Locate the cell with the specified text and output its [X, Y] center coordinate. 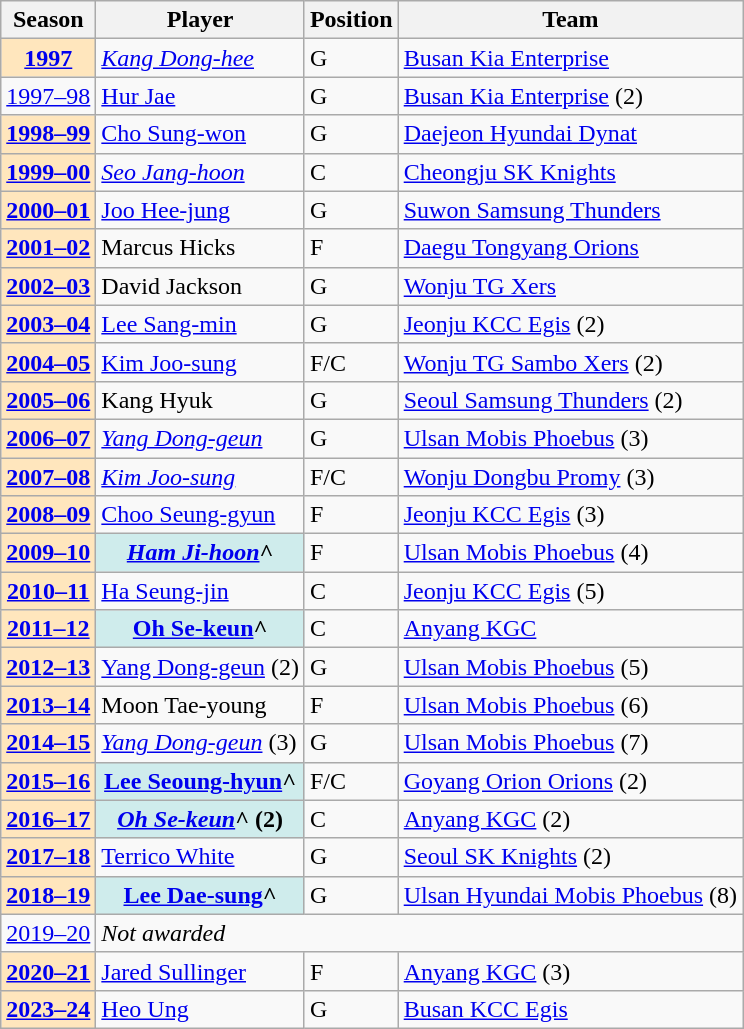
2010–11 [48, 591]
Seoul SK Knights (2) [570, 857]
Yang Dong-geun (2) [200, 667]
Anyang KGC (3) [570, 971]
Jared Sullinger [200, 971]
Seo Jang-hoon [200, 172]
Ulsan Mobis Phoebus (7) [570, 743]
Busan KCC Egis [570, 1009]
2008–09 [48, 515]
Kang Hyuk [200, 400]
2019–20 [48, 933]
Oh Se-keun^ [200, 629]
Marcus Hicks [200, 248]
Joo Hee-jung [200, 210]
Lee Sang-min [200, 324]
Jeonju KCC Egis (3) [570, 515]
Player [200, 20]
Ulsan Mobis Phoebus (6) [570, 705]
Cheongju SK Knights [570, 172]
David Jackson [200, 286]
Yang Dong-geun (3) [200, 743]
2000–01 [48, 210]
Ha Seung-jin [200, 591]
Moon Tae-young [200, 705]
1997–98 [48, 96]
2006–07 [48, 438]
1997 [48, 58]
2009–10 [48, 553]
Suwon Samsung Thunders [570, 210]
2004–05 [48, 362]
Not awarded [420, 933]
2020–21 [48, 971]
Ham Ji-hoon^ [200, 553]
Ulsan Mobis Phoebus (5) [570, 667]
2007–08 [48, 477]
Wonju Dongbu Promy (3) [570, 477]
Season [48, 20]
2014–15 [48, 743]
2023–24 [48, 1009]
Kang Dong-hee [200, 58]
Busan Kia Enterprise [570, 58]
2002–03 [48, 286]
1999–00 [48, 172]
2011–12 [48, 629]
Cho Sung-won [200, 134]
Oh Se-keun^ (2) [200, 819]
Jeonju KCC Egis (5) [570, 591]
Wonju TG Xers [570, 286]
Terrico White [200, 857]
2013–14 [48, 705]
Anyang KGC (2) [570, 819]
1998–99 [48, 134]
2001–02 [48, 248]
Wonju TG Sambo Xers (2) [570, 362]
Ulsan Mobis Phoebus (3) [570, 438]
Lee Dae-sung^ [200, 895]
Busan Kia Enterprise (2) [570, 96]
2012–13 [48, 667]
Goyang Orion Orions (2) [570, 781]
2018–19 [48, 895]
2016–17 [48, 819]
Ulsan Mobis Phoebus (4) [570, 553]
Lee Seoung-hyun^ [200, 781]
Choo Seung-gyun [200, 515]
Heo Ung [200, 1009]
Daegu Tongyang Orions [570, 248]
2017–18 [48, 857]
2005–06 [48, 400]
2015–16 [48, 781]
Jeonju KCC Egis (2) [570, 324]
Anyang KGC [570, 629]
2003–04 [48, 324]
Daejeon Hyundai Dynat [570, 134]
Team [570, 20]
Seoul Samsung Thunders (2) [570, 400]
Hur Jae [200, 96]
Position [351, 20]
Yang Dong-geun [200, 438]
Ulsan Hyundai Mobis Phoebus (8) [570, 895]
